Detect which cell encompasses the target text, then output its [X, Y] center coordinate. 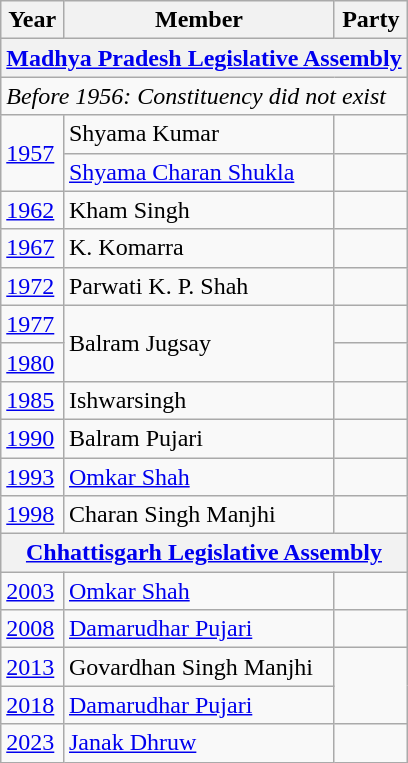
Ishwarsingh [198, 400]
Balram Jugsay [198, 343]
1962 [32, 210]
2023 [32, 743]
Year [32, 20]
Kham Singh [198, 210]
Shyama Charan Shukla [198, 172]
1980 [32, 362]
Charan Singh Manjhi [198, 515]
Govardhan Singh Manjhi [198, 667]
2018 [32, 705]
Madhya Pradesh Legislative Assembly [204, 58]
Chhattisgarh Legislative Assembly [204, 553]
Member [198, 20]
1998 [32, 515]
Janak Dhruw [198, 743]
Before 1956: Constituency did not exist [204, 96]
1993 [32, 477]
1967 [32, 248]
2013 [32, 667]
K. Komarra [198, 248]
1990 [32, 438]
2003 [32, 591]
Shyama Kumar [198, 134]
1977 [32, 324]
Balram Pujari [198, 438]
Party [370, 20]
Parwati K. P. Shah [198, 286]
1957 [32, 153]
2008 [32, 629]
1985 [32, 400]
1972 [32, 286]
